From the cell containing the given text, extract its center point as [x, y] coordinate. 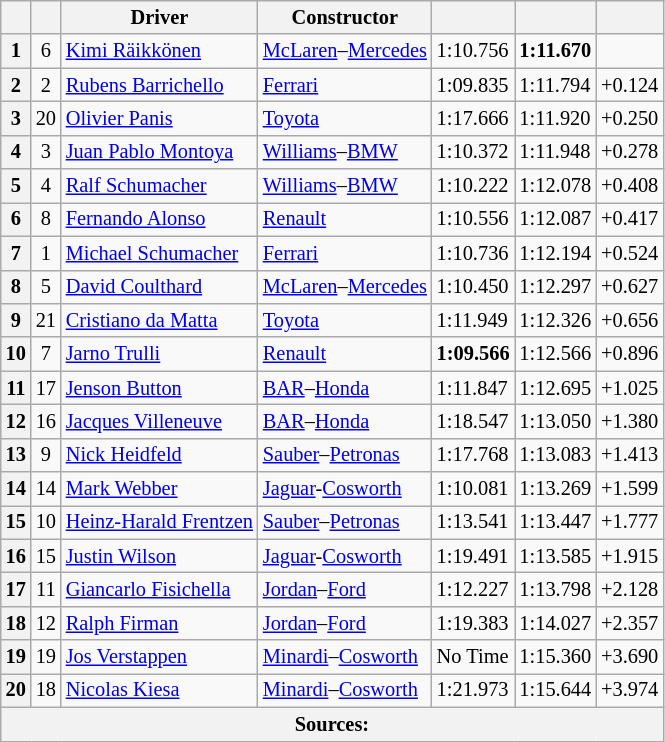
1:13.083 [555, 455]
1:21.973 [474, 690]
1:09.566 [474, 354]
1:10.736 [474, 253]
+0.656 [630, 320]
Rubens Barrichello [160, 85]
+2.357 [630, 623]
1:10.372 [474, 152]
1:15.360 [555, 657]
1:17.666 [474, 118]
1:13.269 [555, 489]
1:13.585 [555, 556]
1:13.541 [474, 522]
+1.025 [630, 388]
+1.777 [630, 522]
Kimi Räikkönen [160, 51]
1:14.027 [555, 623]
Ralf Schumacher [160, 186]
1:12.326 [555, 320]
1:10.756 [474, 51]
1:17.768 [474, 455]
1:12.297 [555, 287]
1:11.920 [555, 118]
Jenson Button [160, 388]
+1.915 [630, 556]
1:10.081 [474, 489]
Nicolas Kiesa [160, 690]
+0.417 [630, 219]
No Time [474, 657]
+1.380 [630, 421]
1:12.695 [555, 388]
Jacques Villeneuve [160, 421]
1:13.798 [555, 589]
1:19.491 [474, 556]
+0.524 [630, 253]
Juan Pablo Montoya [160, 152]
Michael Schumacher [160, 253]
Justin Wilson [160, 556]
1:12.078 [555, 186]
Nick Heidfeld [160, 455]
1:10.450 [474, 287]
Cristiano da Matta [160, 320]
+3.690 [630, 657]
+0.124 [630, 85]
1:12.194 [555, 253]
1:11.847 [474, 388]
1:13.050 [555, 421]
David Coulthard [160, 287]
+0.896 [630, 354]
Constructor [345, 17]
Mark Webber [160, 489]
1:12.227 [474, 589]
Driver [160, 17]
1:10.556 [474, 219]
1:12.087 [555, 219]
1:15.644 [555, 690]
1:11.949 [474, 320]
Jos Verstappen [160, 657]
+0.408 [630, 186]
+1.413 [630, 455]
Sources: [332, 724]
1:09.835 [474, 85]
1:11.948 [555, 152]
1:11.794 [555, 85]
+1.599 [630, 489]
13 [16, 455]
Giancarlo Fisichella [160, 589]
Olivier Panis [160, 118]
1:10.222 [474, 186]
21 [46, 320]
+3.974 [630, 690]
1:18.547 [474, 421]
+0.250 [630, 118]
Jarno Trulli [160, 354]
1:12.566 [555, 354]
1:13.447 [555, 522]
+0.278 [630, 152]
+2.128 [630, 589]
1:11.670 [555, 51]
Fernando Alonso [160, 219]
Heinz-Harald Frentzen [160, 522]
+0.627 [630, 287]
Ralph Firman [160, 623]
1:19.383 [474, 623]
